Find where the given text appears and provide that cell's center as (x, y) coordinate. 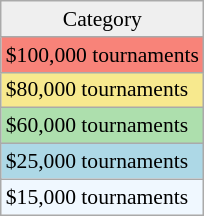
$25,000 tournaments (102, 162)
$15,000 tournaments (102, 197)
$60,000 tournaments (102, 126)
$100,000 tournaments (102, 55)
$80,000 tournaments (102, 90)
Category (102, 19)
